Find where the given text appears and provide that cell's center as [X, Y] coordinate. 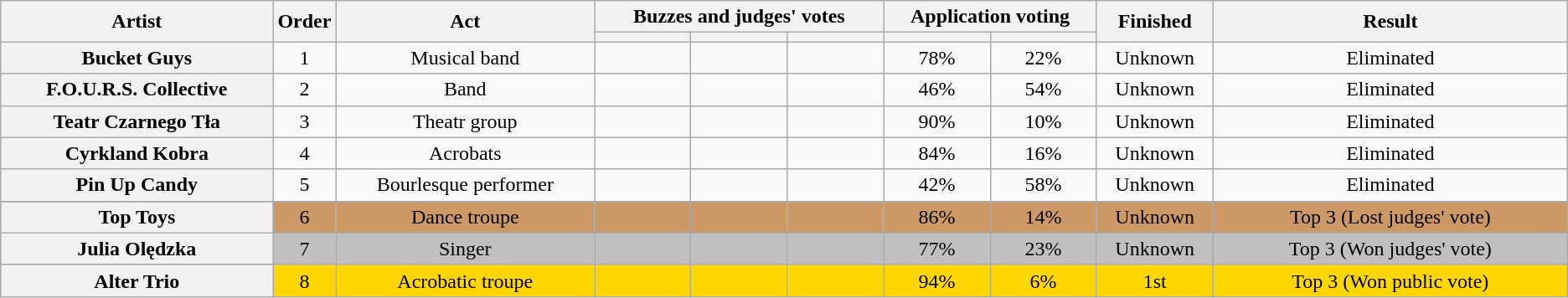
1 [305, 58]
Bucket Guys [137, 58]
Musical band [466, 58]
94% [936, 280]
Finished [1155, 22]
Bourlesque performer [466, 185]
3 [305, 121]
Application voting [990, 17]
46% [936, 90]
Artist [137, 22]
Pin Up Candy [137, 185]
F.O.U.R.S. Collective [137, 90]
78% [936, 58]
84% [936, 153]
Cyrkland Kobra [137, 153]
54% [1044, 90]
58% [1044, 185]
Theatr group [466, 121]
23% [1044, 249]
86% [936, 217]
Result [1390, 22]
Order [305, 22]
Alter Trio [137, 280]
4 [305, 153]
Band [466, 90]
Dance troupe [466, 217]
Top 3 (Won judges' vote) [1390, 249]
Julia Olędzka [137, 249]
6 [305, 217]
22% [1044, 58]
42% [936, 185]
Teatr Czarnego Tła [137, 121]
14% [1044, 217]
90% [936, 121]
Acrobatic troupe [466, 280]
Acrobats [466, 153]
2 [305, 90]
Singer [466, 249]
10% [1044, 121]
7 [305, 249]
Top 3 (Won public vote) [1390, 280]
8 [305, 280]
6% [1044, 280]
77% [936, 249]
Top Toys [137, 217]
Act [466, 22]
16% [1044, 153]
Buzzes and judges' votes [739, 17]
1st [1155, 280]
5 [305, 185]
Top 3 (Lost judges' vote) [1390, 217]
